From the cell containing the given text, extract its center point as [X, Y] coordinate. 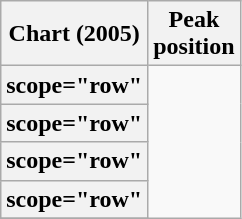
Peakposition [194, 34]
Chart (2005) [74, 34]
